Pinpoint the cell where the given text exists, returning its [X, Y] midpoint coordinate. 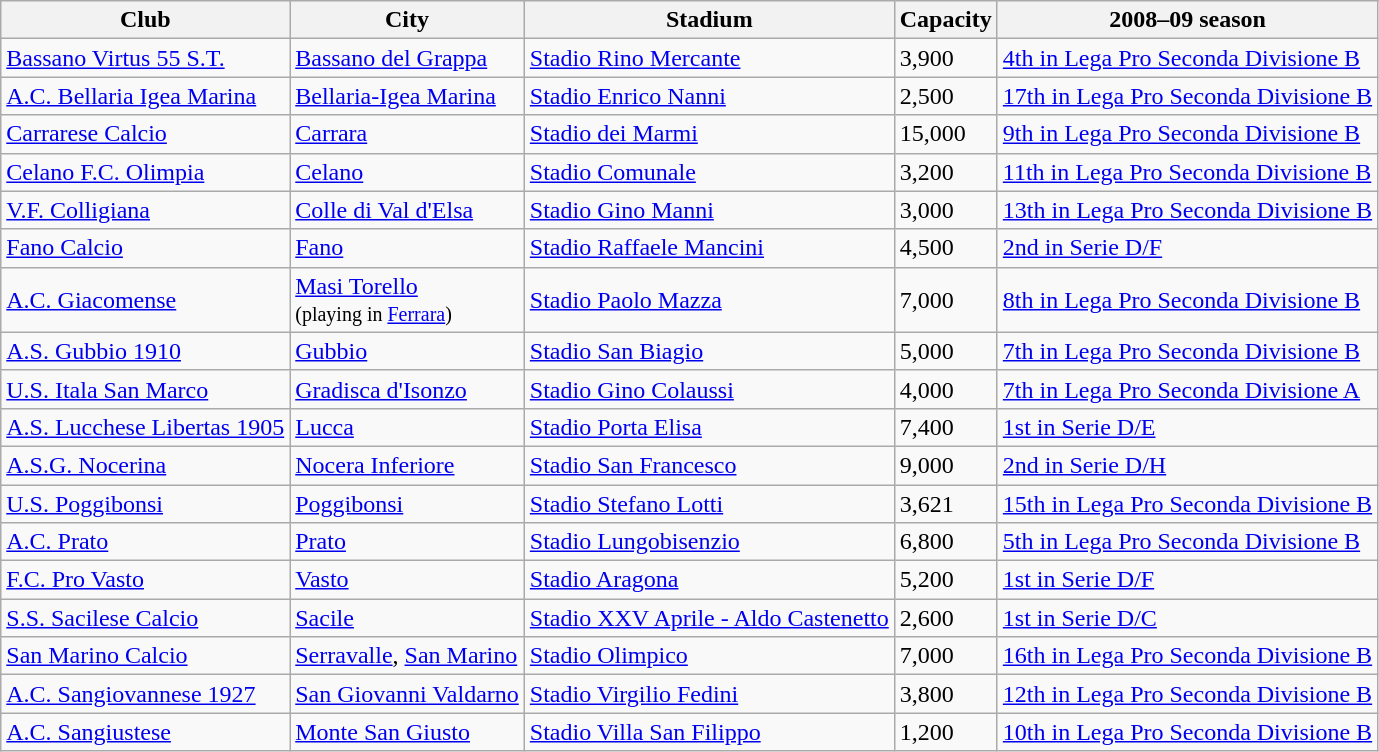
Stadio Rino Mercante [709, 58]
A.S. Gubbio 1910 [146, 351]
Lucca [408, 427]
3,200 [946, 172]
Stadio San Biagio [709, 351]
Stadio XXV Aprile - Aldo Castenetto [709, 618]
1st in Serie D/E [1187, 427]
5,000 [946, 351]
Stadio dei Marmi [709, 134]
1st in Serie D/C [1187, 618]
A.C. Sangiustese [146, 732]
3,900 [946, 58]
Stadio Porta Elisa [709, 427]
3,000 [946, 210]
Stadium [709, 20]
F.C. Pro Vasto [146, 580]
A.C. Giacomense [146, 300]
Vasto [408, 580]
A.C. Prato [146, 542]
9th in Lega Pro Seconda Divisione B [1187, 134]
Bassano Virtus 55 S.T. [146, 58]
Stadio San Francesco [709, 465]
Nocera Inferiore [408, 465]
Club [146, 20]
Stadio Gino Manni [709, 210]
Sacile [408, 618]
Stadio Paolo Mazza [709, 300]
2,600 [946, 618]
Prato [408, 542]
U.S. Poggibonsi [146, 503]
Stadio Virgilio Fedini [709, 694]
4,500 [946, 248]
U.S. Itala San Marco [146, 389]
7th in Lega Pro Seconda Divisione B [1187, 351]
7,400 [946, 427]
San Marino Calcio [146, 656]
16th in Lega Pro Seconda Divisione B [1187, 656]
Stadio Gino Colaussi [709, 389]
Masi Torello(playing in Ferrara) [408, 300]
15,000 [946, 134]
1,200 [946, 732]
Stadio Raffaele Mancini [709, 248]
4th in Lega Pro Seconda Divisione B [1187, 58]
2008–09 season [1187, 20]
Carrara [408, 134]
Serravalle, San Marino [408, 656]
12th in Lega Pro Seconda Divisione B [1187, 694]
3,621 [946, 503]
V.F. Colligiana [146, 210]
Stadio Olimpico [709, 656]
9,000 [946, 465]
Colle di Val d'Elsa [408, 210]
Gradisca d'Isonzo [408, 389]
A.S.G. Nocerina [146, 465]
10th in Lega Pro Seconda Divisione B [1187, 732]
Fano Calcio [146, 248]
Bassano del Grappa [408, 58]
6,800 [946, 542]
Stadio Lungobisenzio [709, 542]
Stadio Stefano Lotti [709, 503]
City [408, 20]
Carrarese Calcio [146, 134]
A.C. Sangiovannese 1927 [146, 694]
3,800 [946, 694]
5th in Lega Pro Seconda Divisione B [1187, 542]
A.C. Bellaria Igea Marina [146, 96]
Stadio Villa San Filippo [709, 732]
Stadio Comunale [709, 172]
Celano [408, 172]
7th in Lega Pro Seconda Divisione A [1187, 389]
Capacity [946, 20]
17th in Lega Pro Seconda Divisione B [1187, 96]
8th in Lega Pro Seconda Divisione B [1187, 300]
Fano [408, 248]
A.S. Lucchese Libertas 1905 [146, 427]
San Giovanni Valdarno [408, 694]
15th in Lega Pro Seconda Divisione B [1187, 503]
Stadio Enrico Nanni [709, 96]
2,500 [946, 96]
1st in Serie D/F [1187, 580]
Monte San Giusto [408, 732]
13th in Lega Pro Seconda Divisione B [1187, 210]
Bellaria-Igea Marina [408, 96]
Gubbio [408, 351]
2nd in Serie D/F [1187, 248]
4,000 [946, 389]
Stadio Aragona [709, 580]
Celano F.C. Olimpia [146, 172]
2nd in Serie D/H [1187, 465]
Poggibonsi [408, 503]
5,200 [946, 580]
11th in Lega Pro Seconda Divisione B [1187, 172]
S.S. Sacilese Calcio [146, 618]
